Extract the [X, Y] coordinate from the center of the cell holding the provided text.  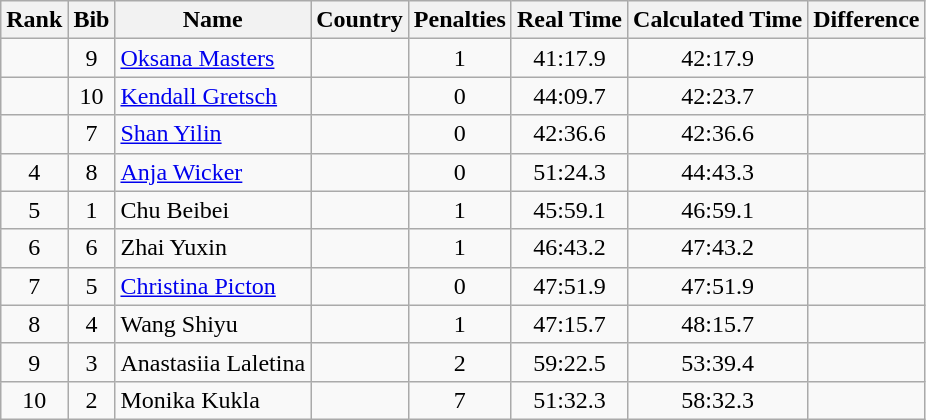
Monika Kukla [213, 400]
46:43.2 [569, 248]
Difference [866, 20]
44:09.7 [569, 96]
Calculated Time [718, 20]
42:23.7 [718, 96]
Kendall Gretsch [213, 96]
59:22.5 [569, 362]
41:17.9 [569, 58]
Anja Wicker [213, 172]
51:32.3 [569, 400]
Bib [92, 20]
51:24.3 [569, 172]
Zhai Yuxin [213, 248]
Country [360, 20]
47:15.7 [569, 324]
Real Time [569, 20]
Anastasiia Laletina [213, 362]
58:32.3 [718, 400]
Name [213, 20]
Rank [34, 20]
Oksana Masters [213, 58]
Shan Yilin [213, 134]
3 [92, 362]
45:59.1 [569, 210]
Penalties [460, 20]
Wang Shiyu [213, 324]
48:15.7 [718, 324]
46:59.1 [718, 210]
53:39.4 [718, 362]
47:43.2 [718, 248]
Christina Picton [213, 286]
Chu Beibei [213, 210]
42:17.9 [718, 58]
44:43.3 [718, 172]
